Capture the cell that displays the provided text and extract its [X, Y] central coordinate. 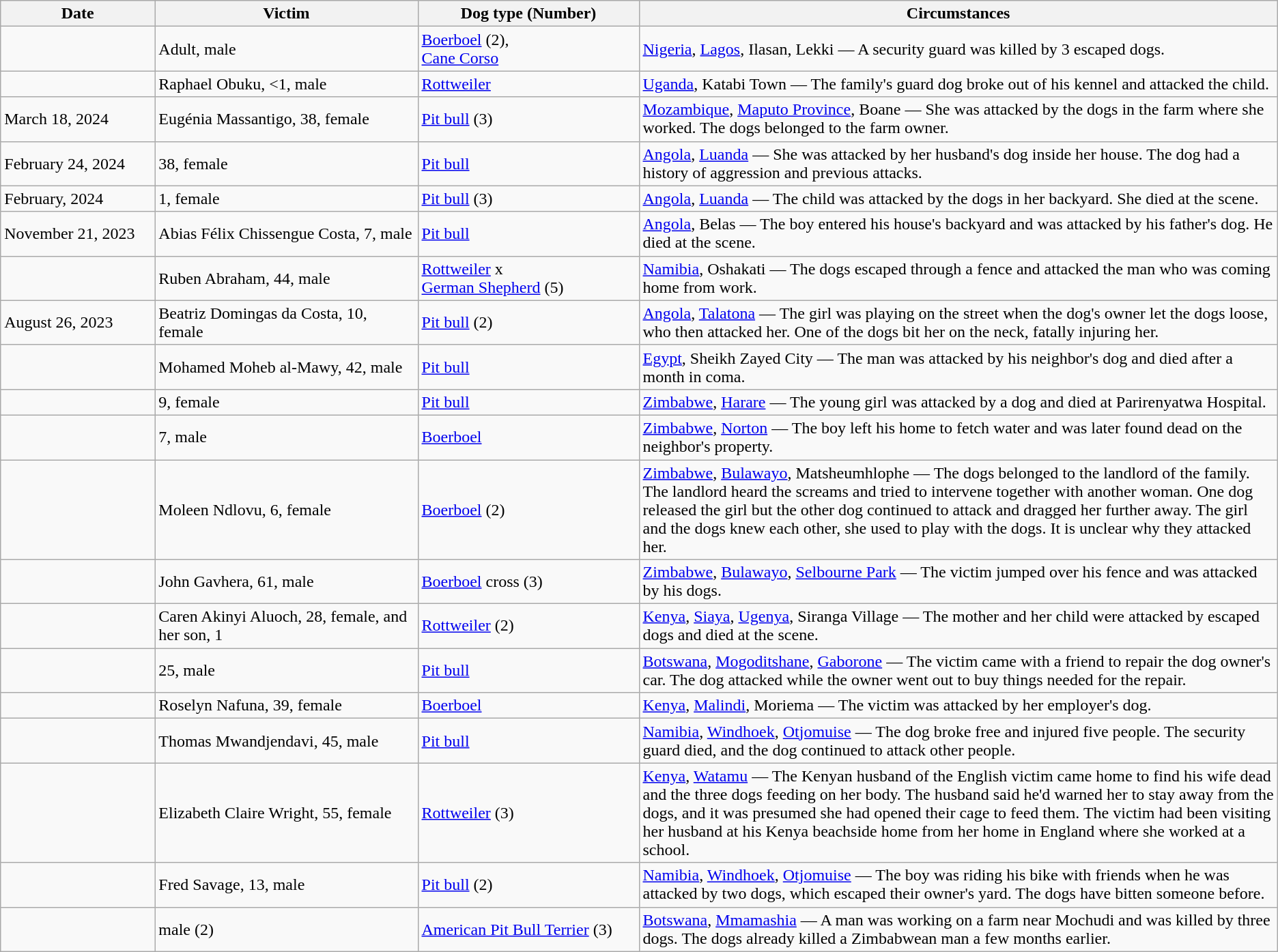
Zimbabwe, Harare — The young girl was attacked by a dog and died at Parirenyatwa Hospital. [958, 402]
Egypt, Sheikh Zayed City — The man was attacked by his neighbor's dog and died after a month in coma. [958, 367]
Kenya, Malindi, Moriema — The victim was attacked by her employer's dog. [958, 706]
February, 2024 [78, 199]
Rottweiler (2) [528, 626]
9, female [287, 402]
Date [78, 14]
Elizabeth Claire Wright, 55, female [287, 813]
Zimbabwe, Bulawayo, Selbourne Park — The victim jumped over his fence and was attacked by his dogs. [958, 581]
February 24, 2024 [78, 164]
Abias Félix Chissengue Costa, 7, male [287, 233]
Boerboel (2),Cane Corso [528, 49]
Kenya, Siaya, Ugenya, Siranga Village — The mother and her child were attacked by escaped dogs and died at the scene. [958, 626]
American Pit Bull Terrier (3) [528, 929]
November 21, 2023 [78, 233]
Rottweiler (3) [528, 813]
John Gavhera, 61, male [287, 581]
Raphael Obuku, <1, male [287, 84]
Ruben Abraham, 44, male [287, 278]
Namibia, Windhoek, Otjomuise — The dog broke free and injured five people. The security guard died, and the dog continued to attack other people. [958, 741]
Nigeria, Lagos, Ilasan, Lekki — A security guard was killed by 3 escaped dogs. [958, 49]
Rottweiler xGerman Shepherd (5) [528, 278]
Rottweiler [528, 84]
Roselyn Nafuna, 39, female [287, 706]
Mozambique, Maputo Province, Boane — She was attacked by the dogs in the farm where she worked. The dogs belonged to the farm owner. [958, 119]
Angola, Luanda — She was attacked by her husband's dog inside her house. The dog had a history of aggression and previous attacks. [958, 164]
Angola, Luanda — The child was attacked by the dogs in her backyard. She died at the scene. [958, 199]
38, female [287, 164]
Zimbabwe, Norton — The boy left his home to fetch water and was later found dead on the neighbor's property. [958, 437]
Angola, Belas — The boy entered his house's backyard and was attacked by his father's dog. He died at the scene. [958, 233]
Fred Savage, 13, male [287, 884]
August 26, 2023 [78, 322]
Boerboel (2) [528, 510]
Beatriz Domingas da Costa, 10, female [287, 322]
Uganda, Katabi Town — The family's guard dog broke out of his kennel and attacked the child. [958, 84]
25, male [287, 670]
March 18, 2024 [78, 119]
Dog type (Number) [528, 14]
Adult, male [287, 49]
Boerboel cross (3) [528, 581]
male (2) [287, 929]
Circumstances [958, 14]
Thomas Mwandjendavi, 45, male [287, 741]
Victim [287, 14]
Moleen Ndlovu, 6, female [287, 510]
1, female [287, 199]
Eugénia Massantigo, 38, female [287, 119]
Namibia, Oshakati — The dogs escaped through a fence and attacked the man who was coming home from work. [958, 278]
Mohamed Moheb al-Mawy, 42, male [287, 367]
Caren Akinyi Aluoch, 28, female, and her son, 1 [287, 626]
7, male [287, 437]
